Locate the cell with the specified text and output its (x, y) center coordinate. 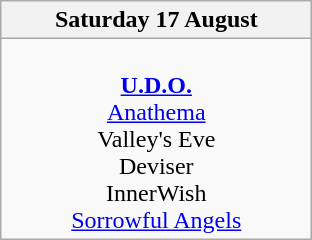
Saturday 17 August (156, 20)
U.D.O. Anathema Valley's Eve Deviser InnerWish Sorrowful Angels (156, 139)
